Search for the cell housing the specified text and yield its (x, y) center coordinate. 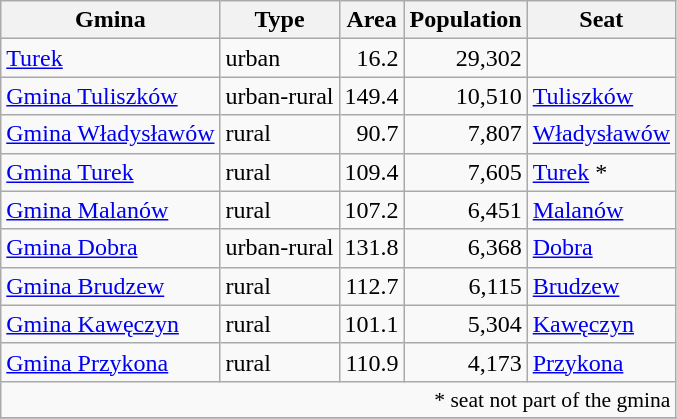
6,451 (466, 210)
16.2 (372, 58)
Type (280, 20)
7,605 (466, 172)
Gmina Władysławów (110, 134)
110.9 (372, 362)
* seat not part of the gmina (338, 399)
29,302 (466, 58)
131.8 (372, 248)
Seat (601, 20)
Area (372, 20)
6,368 (466, 248)
Kawęczyn (601, 324)
Tuliszków (601, 96)
101.1 (372, 324)
Gmina Brudzew (110, 286)
Gmina Dobra (110, 248)
7,807 (466, 134)
Turek * (601, 172)
Gmina Malanów (110, 210)
10,510 (466, 96)
4,173 (466, 362)
Przykona (601, 362)
Dobra (601, 248)
urban (280, 58)
Gmina Tuliszków (110, 96)
Gmina Przykona (110, 362)
Gmina Turek (110, 172)
Władysławów (601, 134)
Population (466, 20)
90.7 (372, 134)
109.4 (372, 172)
6,115 (466, 286)
107.2 (372, 210)
5,304 (466, 324)
Gmina Kawęczyn (110, 324)
149.4 (372, 96)
Gmina (110, 20)
Turek (110, 58)
Brudzew (601, 286)
Malanów (601, 210)
112.7 (372, 286)
